Locate the cell with the specified text and output its (X, Y) center coordinate. 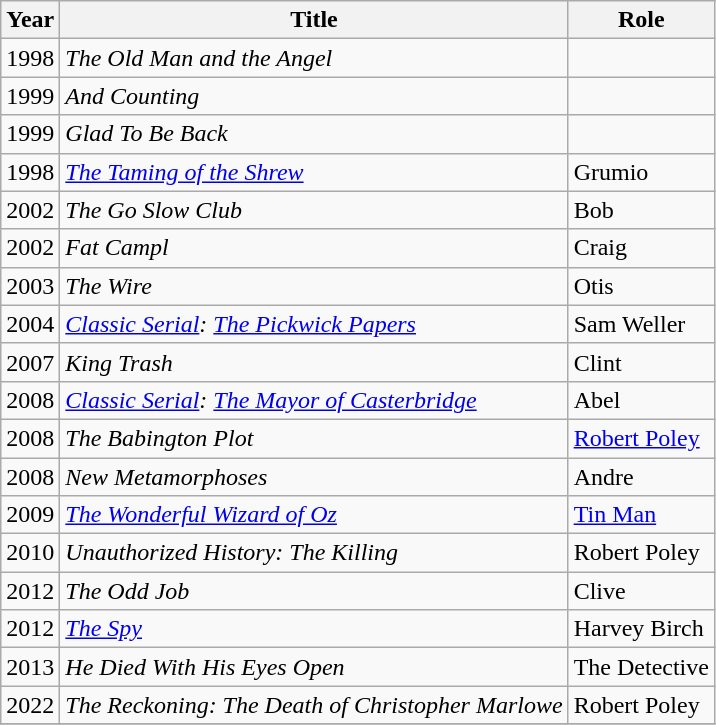
The Reckoning: The Death of Christopher Marlowe (314, 705)
The Old Man and the Angel (314, 58)
New Metamorphoses (314, 477)
The Wire (314, 286)
Classic Serial: The Pickwick Papers (314, 324)
2013 (30, 667)
Grumio (641, 172)
2009 (30, 515)
Craig (641, 248)
2010 (30, 553)
The Taming of the Shrew (314, 172)
The Detective (641, 667)
The Spy (314, 629)
He Died With His Eyes Open (314, 667)
The Wonderful Wizard of Oz (314, 515)
The Odd Job (314, 591)
Abel (641, 400)
Role (641, 20)
2007 (30, 362)
Andre (641, 477)
Harvey Birch (641, 629)
And Counting (314, 96)
Sam Weller (641, 324)
Unauthorized History: The Killing (314, 553)
Title (314, 20)
Tin Man (641, 515)
2003 (30, 286)
Classic Serial: The Mayor of Casterbridge (314, 400)
Clint (641, 362)
Year (30, 20)
The Babington Plot (314, 438)
The Go Slow Club (314, 210)
Otis (641, 286)
Clive (641, 591)
Glad To Be Back (314, 134)
Bob (641, 210)
King Trash (314, 362)
2004 (30, 324)
Fat Campl (314, 248)
2022 (30, 705)
